Scan for the cell matching the given text and deliver its (X, Y) coordinate at center. 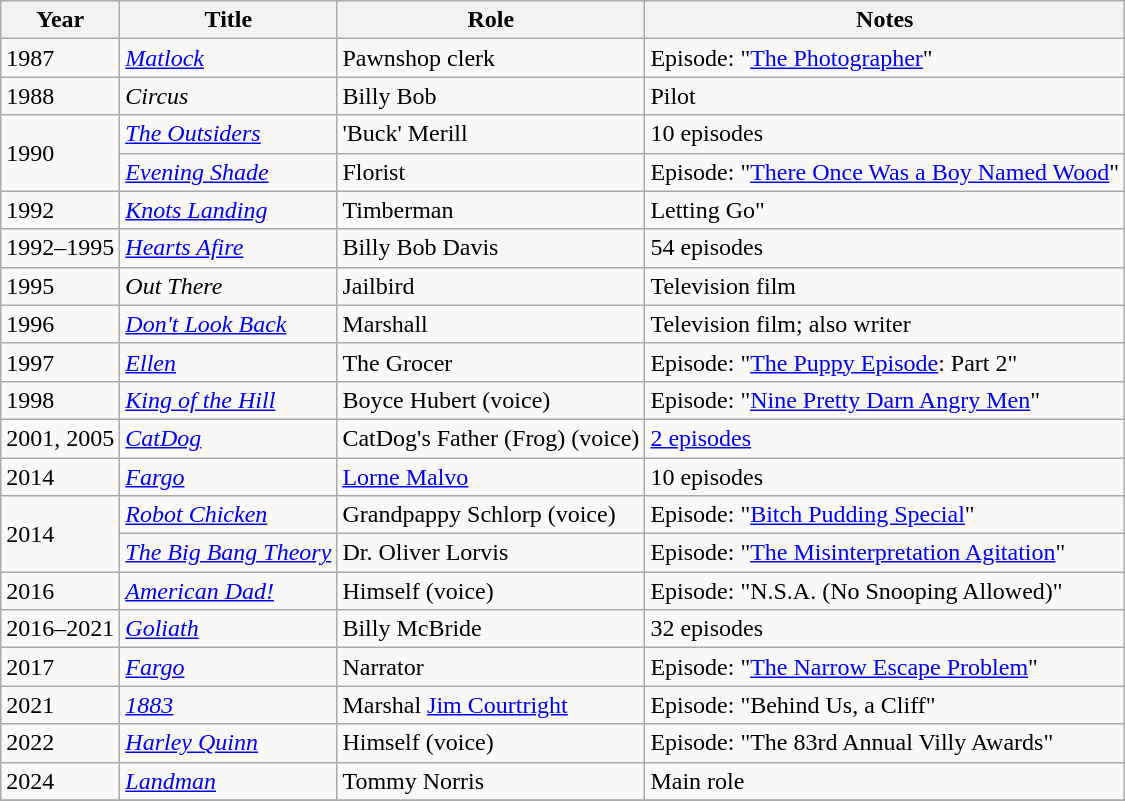
1997 (60, 362)
CatDog (228, 438)
The Outsiders (228, 134)
Pawnshop clerk (491, 58)
Harley Quinn (228, 743)
Episode: "The 83rd Annual Villy Awards" (885, 743)
The Big Bang Theory (228, 553)
Episode: "Behind Us, a Cliff" (885, 705)
1987 (60, 58)
Title (228, 20)
Florist (491, 172)
Out There (228, 286)
1998 (60, 400)
54 episodes (885, 248)
Boyce Hubert (voice) (491, 400)
Year (60, 20)
Knots Landing (228, 210)
1995 (60, 286)
Episode: "N.S.A. (No Snooping Allowed)" (885, 591)
Billy McBride (491, 629)
1992 (60, 210)
Dr. Oliver Lorvis (491, 553)
Narrator (491, 667)
Tommy Norris (491, 781)
2017 (60, 667)
Billy Bob (491, 96)
1992–1995 (60, 248)
2021 (60, 705)
Timberman (491, 210)
1990 (60, 153)
King of the Hill (228, 400)
2016 (60, 591)
Television film (885, 286)
Don't Look Back (228, 324)
Jailbird (491, 286)
2 episodes (885, 438)
Episode: "The Photographer" (885, 58)
Letting Go" (885, 210)
Evening Shade (228, 172)
1996 (60, 324)
Grandpappy Schlorp (voice) (491, 515)
Notes (885, 20)
Marshall (491, 324)
Episode: "Nine Pretty Darn Angry Men" (885, 400)
Television film; also writer (885, 324)
Episode: "The Narrow Escape Problem" (885, 667)
Circus (228, 96)
Billy Bob Davis (491, 248)
2024 (60, 781)
2001, 2005 (60, 438)
2022 (60, 743)
Ellen (228, 362)
Pilot (885, 96)
CatDog's Father (Frog) (voice) (491, 438)
Role (491, 20)
Matlock (228, 58)
Episode: "Bitch Pudding Special" (885, 515)
2016–2021 (60, 629)
Landman (228, 781)
'Buck' Merill (491, 134)
Lorne Malvo (491, 477)
1883 (228, 705)
American Dad! (228, 591)
Marshal Jim Courtright (491, 705)
Robot Chicken (228, 515)
Goliath (228, 629)
Main role (885, 781)
Hearts Afire (228, 248)
Episode: "There Once Was a Boy Named Wood" (885, 172)
Episode: "The Misinterpretation Agitation" (885, 553)
Episode: "The Puppy Episode: Part 2" (885, 362)
1988 (60, 96)
The Grocer (491, 362)
32 episodes (885, 629)
